From the cell containing the given text, extract its center point as (x, y) coordinate. 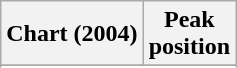
Peakposition (189, 34)
Chart (2004) (72, 34)
